Return the [X, Y] coordinate for the center point of the cell that contains the specified text.  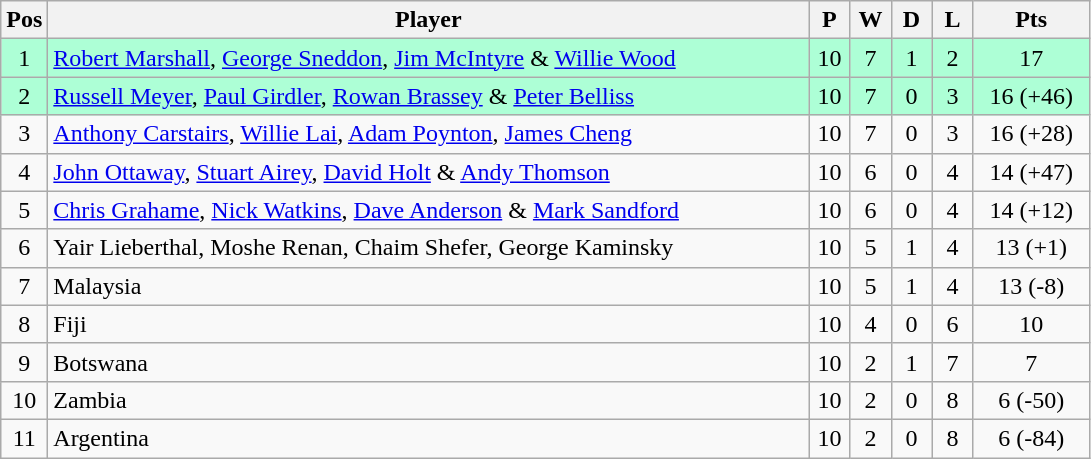
Argentina [428, 438]
16 (+28) [1031, 134]
Zambia [428, 400]
13 (+1) [1031, 248]
17 [1031, 58]
Botswana [428, 362]
6 (-50) [1031, 400]
13 (-8) [1031, 286]
Malaysia [428, 286]
W [870, 20]
Chris Grahame, Nick Watkins, Dave Anderson & Mark Sandford [428, 210]
P [830, 20]
Yair Lieberthal, Moshe Renan, Chaim Shefer, George Kaminsky [428, 248]
L [952, 20]
16 (+46) [1031, 96]
9 [24, 362]
14 (+47) [1031, 172]
D [912, 20]
Fiji [428, 324]
Anthony Carstairs, Willie Lai, Adam Poynton, James Cheng [428, 134]
14 (+12) [1031, 210]
11 [24, 438]
Pos [24, 20]
Pts [1031, 20]
Robert Marshall, George Sneddon, Jim McIntyre & Willie Wood [428, 58]
Player [428, 20]
John Ottaway, Stuart Airey, David Holt & Andy Thomson [428, 172]
6 (-84) [1031, 438]
Russell Meyer, Paul Girdler, Rowan Brassey & Peter Belliss [428, 96]
